Return (x, y) of the center of cell containing provided text 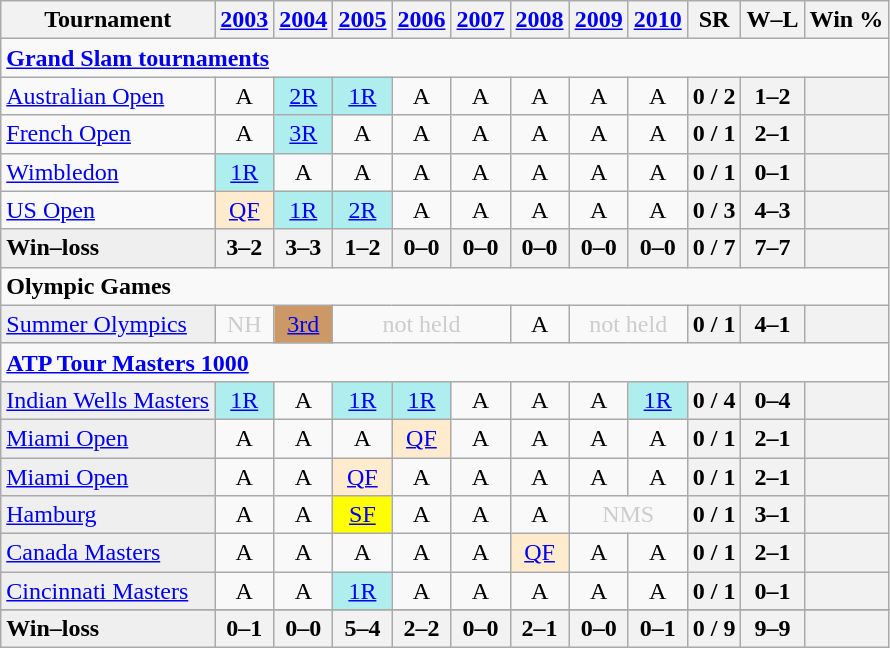
2005 (362, 20)
7–7 (772, 248)
5–4 (362, 629)
Grand Slam tournaments (445, 58)
Cincinnati Masters (108, 591)
3–3 (304, 248)
4–1 (772, 324)
4–3 (772, 210)
French Open (108, 134)
NH (244, 324)
W–L (772, 20)
Canada Masters (108, 553)
Wimbledon (108, 172)
Tournament (108, 20)
SR (714, 20)
Olympic Games (445, 286)
2010 (658, 20)
2003 (244, 20)
2007 (480, 20)
Win % (846, 20)
ATP Tour Masters 1000 (445, 362)
0 / 7 (714, 248)
0 / 9 (714, 629)
2004 (304, 20)
3rd (304, 324)
2008 (540, 20)
SF (362, 515)
3R (304, 134)
3–2 (244, 248)
2006 (422, 20)
Australian Open (108, 96)
3–1 (772, 515)
Hamburg (108, 515)
Indian Wells Masters (108, 400)
0–4 (772, 400)
2009 (598, 20)
US Open (108, 210)
0 / 3 (714, 210)
9–9 (772, 629)
Summer Olympics (108, 324)
NMS (628, 515)
0 / 2 (714, 96)
2–2 (422, 629)
0 / 4 (714, 400)
